Return (x, y) of the center of cell containing provided text 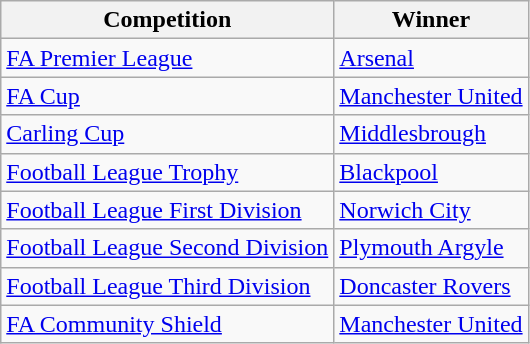
Football League Trophy (168, 172)
Plymouth Argyle (431, 248)
Blackpool (431, 172)
Middlesbrough (431, 134)
Competition (168, 20)
Carling Cup (168, 134)
FA Premier League (168, 58)
Winner (431, 20)
Football League Third Division (168, 286)
Doncaster Rovers (431, 286)
FA Community Shield (168, 324)
Norwich City (431, 210)
Arsenal (431, 58)
Football League First Division (168, 210)
FA Cup (168, 96)
Football League Second Division (168, 248)
